Extract the [X, Y] coordinate from the center of the cell holding the provided text.  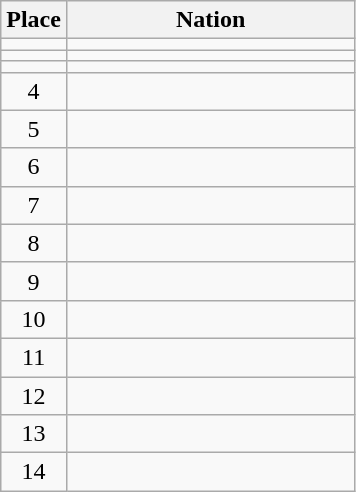
12 [34, 395]
7 [34, 205]
Nation [210, 20]
8 [34, 243]
9 [34, 281]
4 [34, 91]
5 [34, 129]
Place [34, 20]
6 [34, 167]
14 [34, 472]
11 [34, 357]
10 [34, 319]
13 [34, 434]
